Pinpoint the cell where the given text exists, returning its [X, Y] midpoint coordinate. 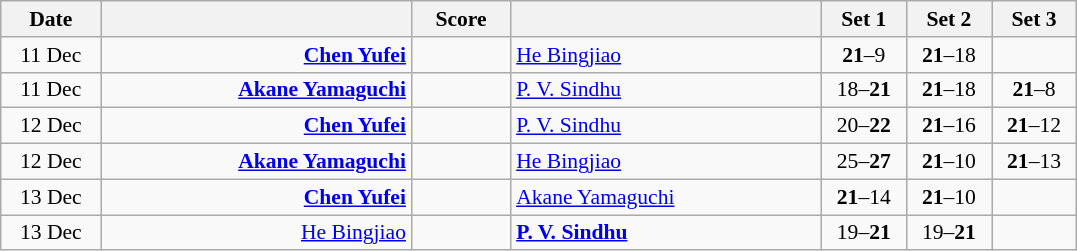
21–16 [948, 126]
25–27 [864, 162]
Set 3 [1034, 19]
21–13 [1034, 162]
21–9 [864, 55]
21–8 [1034, 90]
18–21 [864, 90]
21–12 [1034, 126]
21–14 [864, 197]
Score [461, 19]
Date [51, 19]
Set 1 [864, 19]
20–22 [864, 126]
Set 2 [948, 19]
